Pinpoint the cell where the given text exists, returning its [x, y] midpoint coordinate. 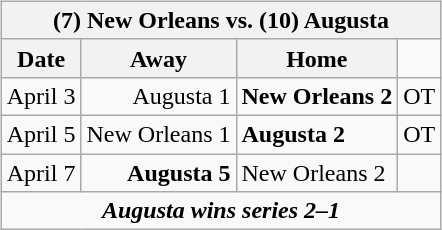
Augusta wins series 2–1 [221, 211]
April 5 [41, 134]
Home [317, 58]
New Orleans 1 [158, 134]
Augusta 5 [158, 173]
Augusta 2 [317, 134]
Augusta 1 [158, 96]
Away [158, 58]
Date [41, 58]
April 3 [41, 96]
April 7 [41, 173]
(7) New Orleans vs. (10) Augusta [221, 20]
